For the text-containing cell, return its midpoint in [x, y] coordinate format. 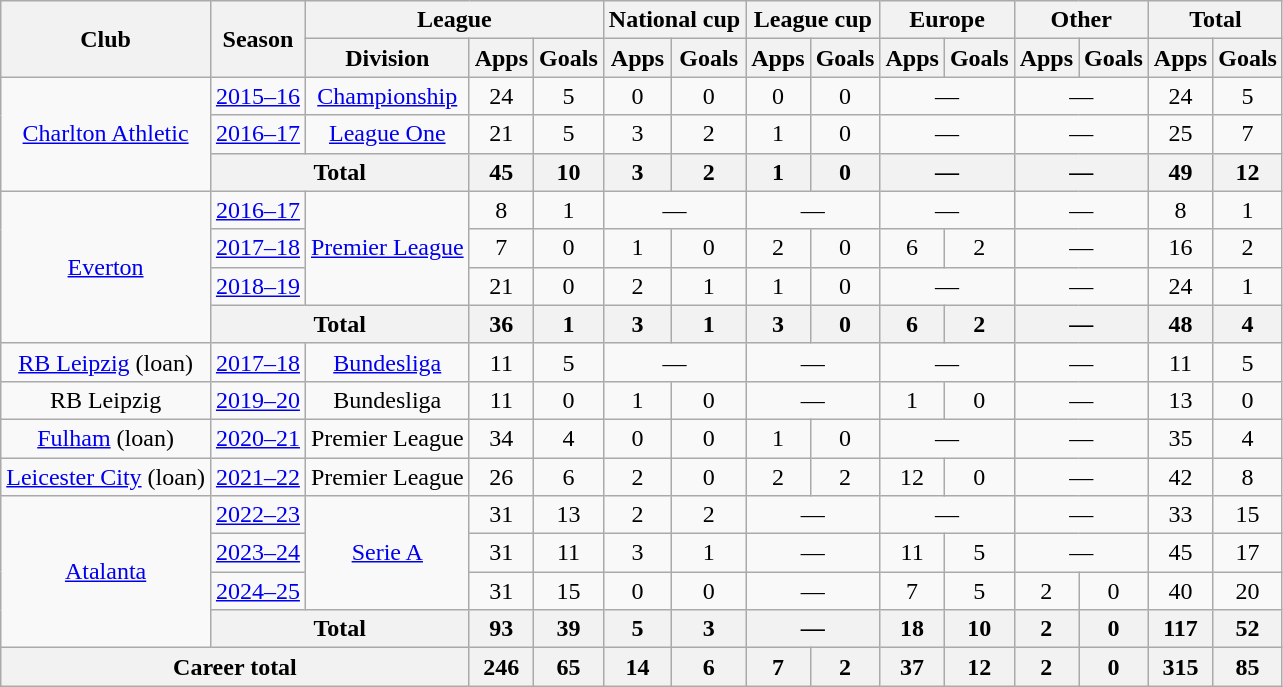
33 [1180, 515]
2022–23 [258, 515]
RB Leipzig (loan) [106, 362]
2020–21 [258, 438]
Leicester City (loan) [106, 477]
26 [501, 477]
52 [1248, 629]
85 [1248, 667]
Everton [106, 267]
93 [501, 629]
Division [387, 58]
40 [1180, 591]
16 [1180, 248]
48 [1180, 324]
20 [1248, 591]
42 [1180, 477]
2018–19 [258, 286]
2015–16 [258, 96]
League cup [813, 20]
Serie A [387, 553]
36 [501, 324]
Atalanta [106, 572]
Fulham (loan) [106, 438]
2019–20 [258, 400]
246 [501, 667]
League [454, 20]
RB Leipzig [106, 400]
2024–25 [258, 591]
2023–24 [258, 553]
117 [1180, 629]
25 [1180, 134]
17 [1248, 553]
Charlton Athletic [106, 134]
Other [1081, 20]
39 [569, 629]
35 [1180, 438]
League One [387, 134]
37 [912, 667]
Season [258, 39]
34 [501, 438]
14 [637, 667]
2021–22 [258, 477]
65 [569, 667]
Career total [235, 667]
49 [1180, 172]
Championship [387, 96]
Club [106, 39]
Europe [947, 20]
18 [912, 629]
315 [1180, 667]
National cup [674, 20]
